Return [X, Y] of the center of cell containing provided text 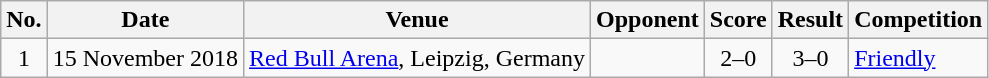
Competition [918, 20]
Friendly [918, 58]
1 [24, 58]
15 November 2018 [145, 58]
No. [24, 20]
Opponent [648, 20]
Date [145, 20]
3–0 [810, 58]
Venue [418, 20]
Red Bull Arena, Leipzig, Germany [418, 58]
Result [810, 20]
2–0 [738, 58]
Score [738, 20]
